Determine the (X, Y) coordinate at the center of the cell enclosing the given text.  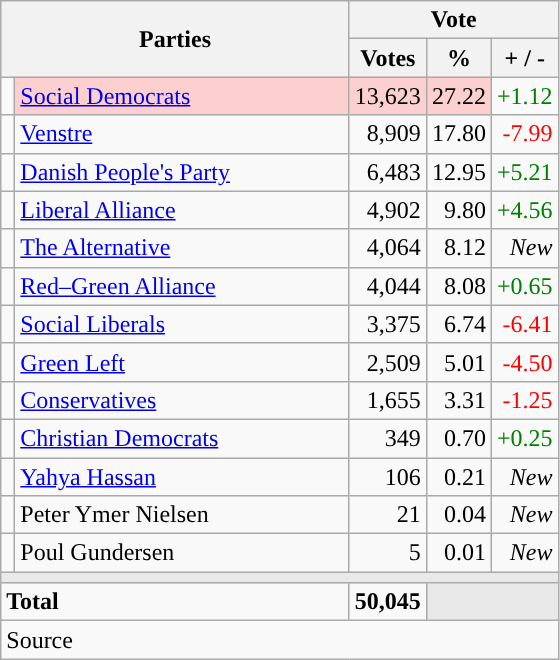
27.22 (458, 96)
+0.65 (524, 286)
5 (388, 553)
0.04 (458, 515)
9.80 (458, 210)
Christian Democrats (182, 438)
17.80 (458, 134)
Venstre (182, 134)
0.70 (458, 438)
1,655 (388, 400)
+1.12 (524, 96)
3,375 (388, 324)
Conservatives (182, 400)
Yahya Hassan (182, 477)
Votes (388, 58)
50,045 (388, 602)
Red–Green Alliance (182, 286)
13,623 (388, 96)
12.95 (458, 172)
8.12 (458, 248)
Danish People's Party (182, 172)
-1.25 (524, 400)
2,509 (388, 362)
Poul Gundersen (182, 553)
+0.25 (524, 438)
4,902 (388, 210)
4,044 (388, 286)
5.01 (458, 362)
Total (176, 602)
8.08 (458, 286)
0.21 (458, 477)
The Alternative (182, 248)
-7.99 (524, 134)
Social Democrats (182, 96)
6,483 (388, 172)
-4.50 (524, 362)
349 (388, 438)
Social Liberals (182, 324)
+4.56 (524, 210)
0.01 (458, 553)
4,064 (388, 248)
% (458, 58)
Parties (176, 39)
Liberal Alliance (182, 210)
6.74 (458, 324)
+5.21 (524, 172)
Peter Ymer Nielsen (182, 515)
Green Left (182, 362)
106 (388, 477)
-6.41 (524, 324)
Source (280, 640)
+ / - (524, 58)
3.31 (458, 400)
Vote (454, 20)
21 (388, 515)
8,909 (388, 134)
